Find where the given text appears and provide that cell's center as (X, Y) coordinate. 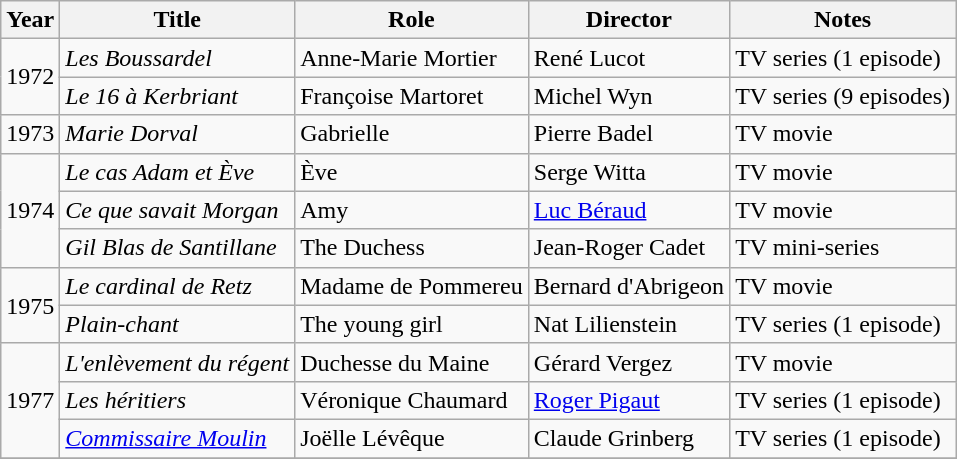
Le cardinal de Retz (178, 286)
TV series (9 episodes) (843, 96)
Ève (412, 172)
Jean-Roger Cadet (628, 248)
Nat Lilienstein (628, 324)
Michel Wyn (628, 96)
Serge Witta (628, 172)
Claude Grinberg (628, 438)
Director (628, 20)
Véronique Chaumard (412, 400)
1972 (30, 77)
Amy (412, 210)
Commissaire Moulin (178, 438)
Gérard Vergez (628, 362)
Anne-Marie Mortier (412, 58)
L'enlèvement du régent (178, 362)
Bernard d'Abrigeon (628, 286)
Les héritiers (178, 400)
Pierre Badel (628, 134)
Role (412, 20)
René Lucot (628, 58)
1975 (30, 305)
Plain-chant (178, 324)
The Duchess (412, 248)
Françoise Martoret (412, 96)
The young girl (412, 324)
Notes (843, 20)
Year (30, 20)
TV mini-series (843, 248)
Gabrielle (412, 134)
1973 (30, 134)
1977 (30, 400)
Ce que savait Morgan (178, 210)
Gil Blas de Santillane (178, 248)
Madame de Pommereu (412, 286)
Roger Pigaut (628, 400)
Luc Béraud (628, 210)
Title (178, 20)
Le 16 à Kerbriant (178, 96)
Duchesse du Maine (412, 362)
Le cas Adam et Ève (178, 172)
1974 (30, 210)
Les Boussardel (178, 58)
Marie Dorval (178, 134)
Joëlle Lévêque (412, 438)
